Locate the cell with the specified text and output its (x, y) center coordinate. 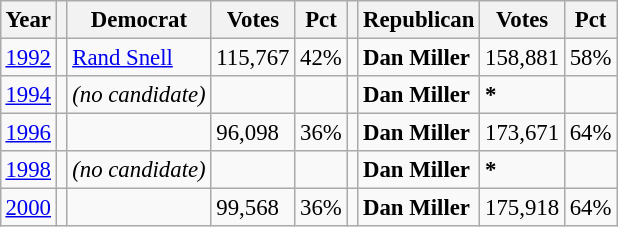
1994 (28, 95)
58% (590, 57)
158,881 (522, 57)
2000 (28, 208)
1996 (28, 133)
173,671 (522, 133)
Republican (419, 20)
Year (28, 20)
96,098 (253, 133)
Rand Snell (139, 57)
1998 (28, 170)
42% (321, 57)
115,767 (253, 57)
Democrat (139, 20)
1992 (28, 57)
175,918 (522, 208)
99,568 (253, 208)
